Detect which cell encompasses the target text, then output its [x, y] center coordinate. 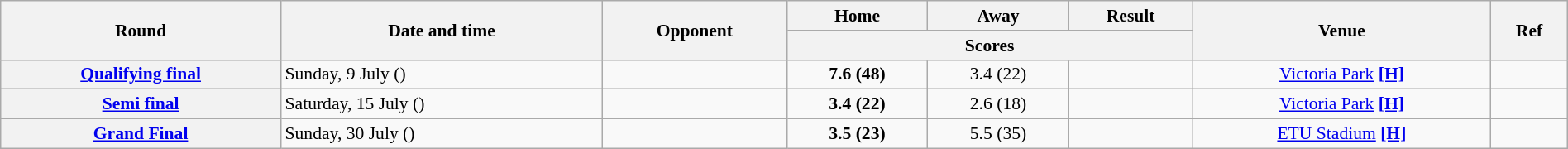
Venue [1341, 30]
5.5 (35) [999, 134]
3.5 (23) [857, 134]
ETU Stadium [H] [1341, 134]
Saturday, 15 July () [442, 104]
Sunday, 30 July () [442, 134]
Ref [1529, 30]
Home [857, 16]
Round [141, 30]
2.6 (18) [999, 104]
Scores [989, 46]
Semi final [141, 104]
Date and time [442, 30]
Grand Final [141, 134]
Opponent [695, 30]
Result [1131, 16]
Sunday, 9 July () [442, 74]
Qualifying final [141, 74]
7.6 (48) [857, 74]
Away [999, 16]
